Scan for the cell matching the given text and deliver its [x, y] coordinate at center. 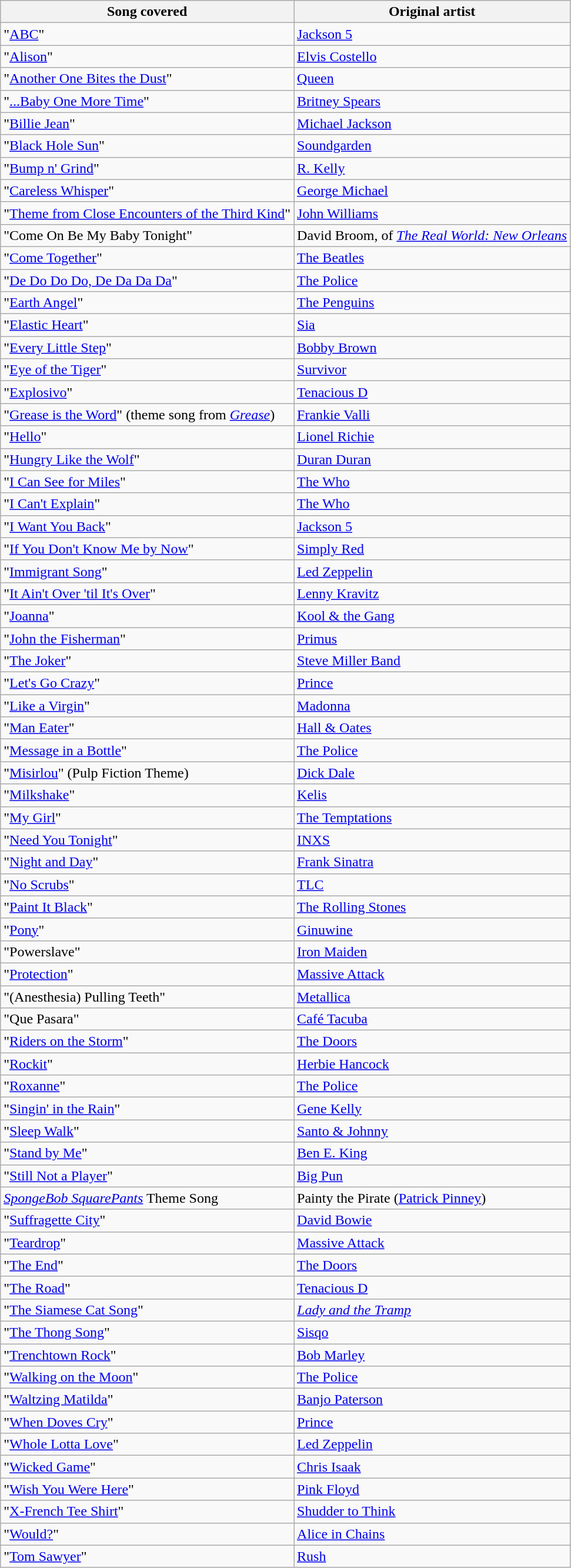
Santo & Johnny [432, 1131]
"Whole Lotta Love" [147, 1444]
"Like a Virgin" [147, 706]
Frank Sinatra [432, 862]
"Grease is the Word" (theme song from Grease) [147, 415]
Ben E. King [432, 1153]
Primus [432, 638]
"Que Pasara" [147, 1019]
Madonna [432, 706]
"Hello" [147, 437]
Painty the Pirate (Patrick Pinney) [432, 1198]
"Misirlou" (Pulp Fiction Theme) [147, 773]
"Bump n' Grind" [147, 168]
Café Tacuba [432, 1019]
Pink Floyd [432, 1489]
Chris Isaak [432, 1467]
Sisqo [432, 1332]
"Joanna" [147, 616]
"Immigrant Song" [147, 571]
"Suffragette City" [147, 1220]
"Night and Day" [147, 862]
"Need You Tonight" [147, 840]
Bob Marley [432, 1355]
"Earth Angel" [147, 303]
"Milkshake" [147, 795]
Queen [432, 79]
"The Siamese Cat Song" [147, 1310]
Shudder to Think [432, 1512]
"De Do Do Do, De Da Da Da" [147, 281]
"Tom Sawyer" [147, 1556]
Herbie Hancock [432, 1064]
"It Ain't Over 'til It's Over" [147, 593]
"Billie Jean" [147, 124]
"ABC" [147, 34]
Steve Miller Band [432, 661]
Ginuwine [432, 929]
George Michael [432, 191]
INXS [432, 840]
"Every Little Step" [147, 348]
"Wicked Game" [147, 1467]
"Pony" [147, 929]
"Walking on the Moon" [147, 1377]
"Paint It Black" [147, 907]
"Trenchtown Rock" [147, 1355]
SpongeBob SquarePants Theme Song [147, 1198]
"The End" [147, 1265]
Alice in Chains [432, 1534]
"I Can See for Miles" [147, 482]
"I Want You Back" [147, 526]
"Rockit" [147, 1064]
"Come On Be My Baby Tonight" [147, 235]
"Roxanne" [147, 1086]
"Protection" [147, 974]
Iron Maiden [432, 952]
"Waltzing Matilda" [147, 1400]
David Bowie [432, 1220]
"Would?" [147, 1534]
Kool & the Gang [432, 616]
"X-French Tee Shirt" [147, 1512]
"The Road" [147, 1287]
Rush [432, 1556]
Soundgarden [432, 146]
Lionel Richie [432, 437]
Banjo Paterson [432, 1400]
The Penguins [432, 303]
"Let's Go Crazy" [147, 683]
"Theme from Close Encounters of the Third Kind" [147, 213]
Survivor [432, 370]
The Temptations [432, 818]
"Riders on the Storm" [147, 1042]
"Alison" [147, 56]
"...Baby One More Time" [147, 101]
Gene Kelly [432, 1109]
"Come Together" [147, 258]
Song covered [147, 12]
Simply Red [432, 549]
TLC [432, 885]
Big Pun [432, 1176]
"The Joker" [147, 661]
John Williams [432, 213]
Metallica [432, 997]
The Beatles [432, 258]
Sia [432, 325]
Lady and the Tramp [432, 1310]
"Stand by Me" [147, 1153]
The Rolling Stones [432, 907]
Hall & Oates [432, 728]
Elvis Costello [432, 56]
Bobby Brown [432, 348]
"Elastic Heart" [147, 325]
"Black Hole Sun" [147, 146]
Britney Spears [432, 101]
"The Thong Song" [147, 1332]
"Careless Whisper" [147, 191]
Dick Dale [432, 773]
"No Scrubs" [147, 885]
"(Anesthesia) Pulling Teeth" [147, 997]
"Message in a Bottle" [147, 750]
"Another One Bites the Dust" [147, 79]
"Explosivo" [147, 392]
"My Girl" [147, 818]
"Man Eater" [147, 728]
"When Doves Cry" [147, 1422]
Lenny Kravitz [432, 593]
"Singin' in the Rain" [147, 1109]
"Sleep Walk" [147, 1131]
"Wish You Were Here" [147, 1489]
Frankie Valli [432, 415]
Original artist [432, 12]
"If You Don't Know Me by Now" [147, 549]
"Powerslave" [147, 952]
"John the Fisherman" [147, 638]
"Teardrop" [147, 1243]
"I Can't Explain" [147, 504]
Kelis [432, 795]
"Eye of the Tiger" [147, 370]
Duran Duran [432, 459]
"Still Not a Player" [147, 1176]
"Hungry Like the Wolf" [147, 459]
Michael Jackson [432, 124]
David Broom, of The Real World: New Orleans [432, 235]
R. Kelly [432, 168]
